Capture the cell that displays the provided text and extract its (x, y) central coordinate. 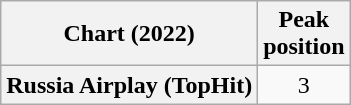
Peakposition (304, 34)
3 (304, 85)
Chart (2022) (130, 34)
Russia Airplay (TopHit) (130, 85)
